Determine the [x, y] coordinate at the center of the cell enclosing the given text.  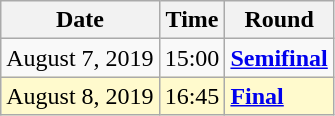
15:00 [192, 58]
August 8, 2019 [80, 96]
Round [279, 20]
August 7, 2019 [80, 58]
16:45 [192, 96]
Time [192, 20]
Final [279, 96]
Date [80, 20]
Semifinal [279, 58]
